For the text-containing cell, return its midpoint in [X, Y] coordinate format. 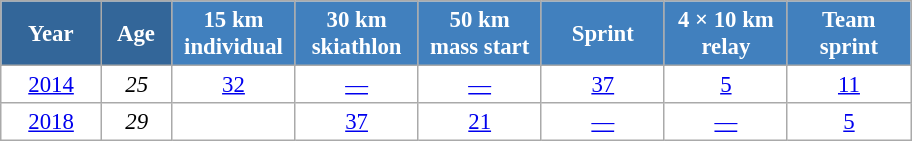
4 × 10 km relay [726, 34]
30 km skiathlon [356, 34]
25 [136, 85]
Year [52, 34]
15 km individual [234, 34]
32 [234, 85]
Sprint [602, 34]
11 [848, 85]
Team sprint [848, 34]
2014 [52, 85]
Age [136, 34]
21 [480, 122]
50 km mass start [480, 34]
29 [136, 122]
2018 [52, 122]
